Locate the cell with the specified text and output its [x, y] center coordinate. 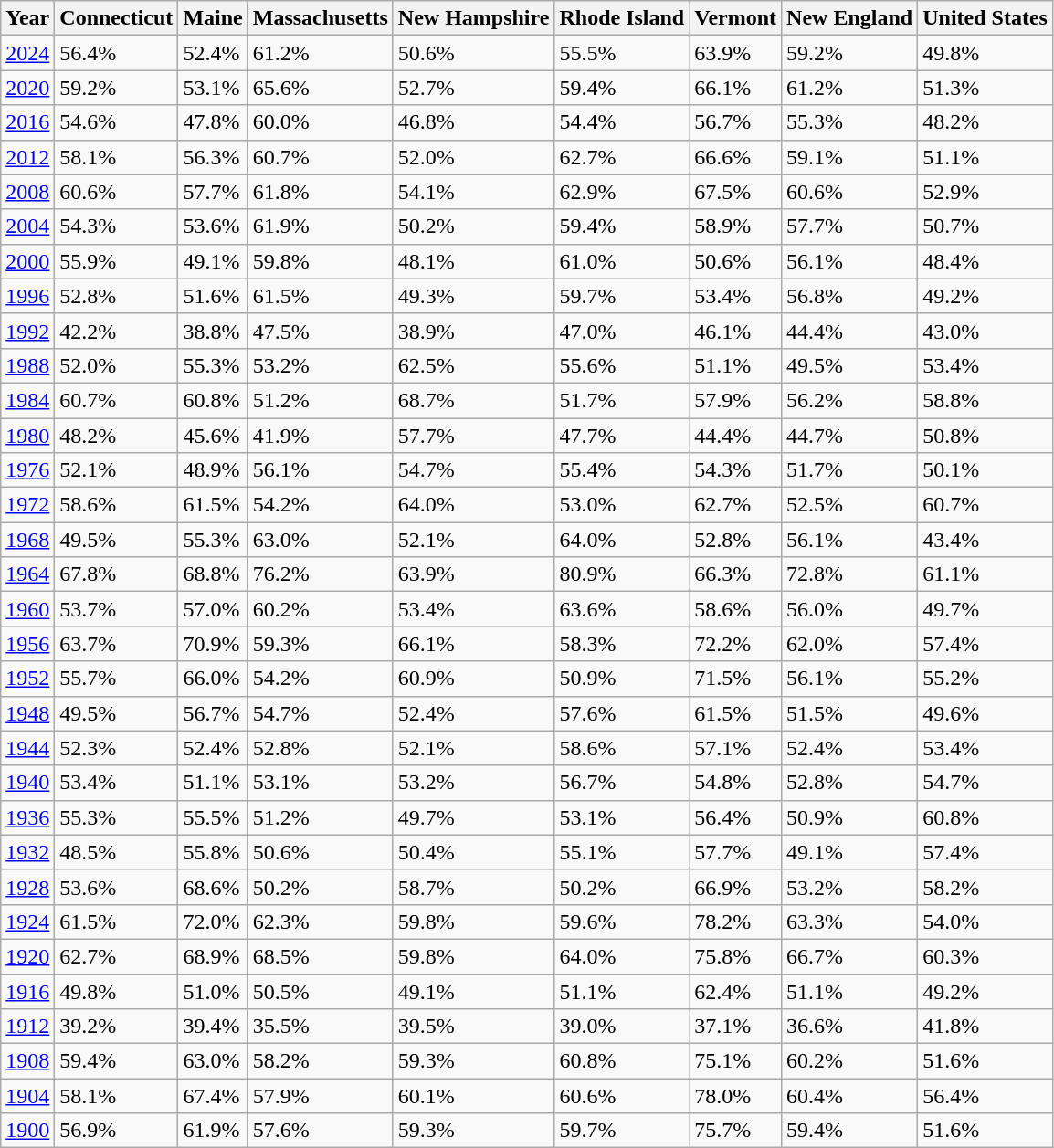
41.9% [320, 436]
58.9% [736, 226]
62.4% [736, 991]
2012 [27, 157]
39.5% [473, 1027]
61.0% [622, 261]
50.7% [985, 226]
56.2% [849, 400]
62.9% [622, 192]
68.8% [213, 574]
47.8% [213, 122]
2024 [27, 53]
1956 [27, 644]
1916 [27, 991]
51.3% [985, 88]
68.5% [320, 956]
62.0% [849, 644]
1900 [27, 1131]
52.9% [985, 192]
55.7% [117, 679]
51.0% [213, 991]
48.4% [985, 261]
47.0% [622, 331]
58.7% [473, 887]
39.4% [213, 1027]
50.4% [473, 852]
52.7% [473, 88]
56.3% [213, 157]
2004 [27, 226]
1984 [27, 400]
56.9% [117, 1131]
75.1% [736, 1061]
54.1% [473, 192]
57.1% [736, 748]
68.9% [213, 956]
67.5% [736, 192]
76.2% [320, 574]
47.7% [622, 436]
44.7% [849, 436]
58.8% [985, 400]
66.3% [736, 574]
71.5% [736, 679]
80.9% [622, 574]
55.9% [117, 261]
46.1% [736, 331]
60.4% [849, 1096]
1996 [27, 296]
1924 [27, 922]
42.2% [117, 331]
68.6% [213, 887]
1992 [27, 331]
Rhode Island [622, 18]
48.1% [473, 261]
59.6% [622, 922]
1940 [27, 783]
50.5% [320, 991]
66.7% [849, 956]
45.6% [213, 436]
1964 [27, 574]
58.3% [622, 644]
46.8% [473, 122]
Connecticut [117, 18]
68.7% [473, 400]
55.2% [985, 679]
52.5% [849, 505]
55.6% [622, 365]
38.9% [473, 331]
65.6% [320, 88]
1968 [27, 540]
2020 [27, 88]
62.5% [473, 365]
1936 [27, 817]
60.3% [985, 956]
Year [27, 18]
49.6% [985, 713]
66.6% [736, 157]
37.1% [736, 1027]
1920 [27, 956]
70.9% [213, 644]
1972 [27, 505]
2016 [27, 122]
49.3% [473, 296]
61.8% [320, 192]
47.5% [320, 331]
41.8% [985, 1027]
60.1% [473, 1096]
67.8% [117, 574]
New Hampshire [473, 18]
1952 [27, 679]
78.2% [736, 922]
54.8% [736, 783]
1976 [27, 470]
78.0% [736, 1096]
50.8% [985, 436]
United States [985, 18]
43.4% [985, 540]
63.7% [117, 644]
60.0% [320, 122]
66.0% [213, 679]
1912 [27, 1027]
50.1% [985, 470]
56.8% [849, 296]
48.5% [117, 852]
57.0% [213, 609]
48.9% [213, 470]
38.8% [213, 331]
56.0% [849, 609]
53.0% [622, 505]
66.9% [736, 887]
39.0% [622, 1027]
43.0% [985, 331]
62.3% [320, 922]
Maine [213, 18]
51.5% [849, 713]
1928 [27, 887]
36.6% [849, 1027]
New England [849, 18]
53.7% [117, 609]
52.3% [117, 748]
61.1% [985, 574]
54.6% [117, 122]
75.7% [736, 1131]
63.3% [849, 922]
1980 [27, 436]
1988 [27, 365]
63.6% [622, 609]
54.0% [985, 922]
Vermont [736, 18]
2000 [27, 261]
1948 [27, 713]
2008 [27, 192]
1944 [27, 748]
1960 [27, 609]
54.4% [622, 122]
60.9% [473, 679]
35.5% [320, 1027]
55.8% [213, 852]
55.1% [622, 852]
1932 [27, 852]
Massachusetts [320, 18]
75.8% [736, 956]
55.4% [622, 470]
67.4% [213, 1096]
1904 [27, 1096]
59.1% [849, 157]
72.2% [736, 644]
1908 [27, 1061]
72.0% [213, 922]
39.2% [117, 1027]
72.8% [849, 574]
